For the text-containing cell, return its midpoint in (x, y) coordinate format. 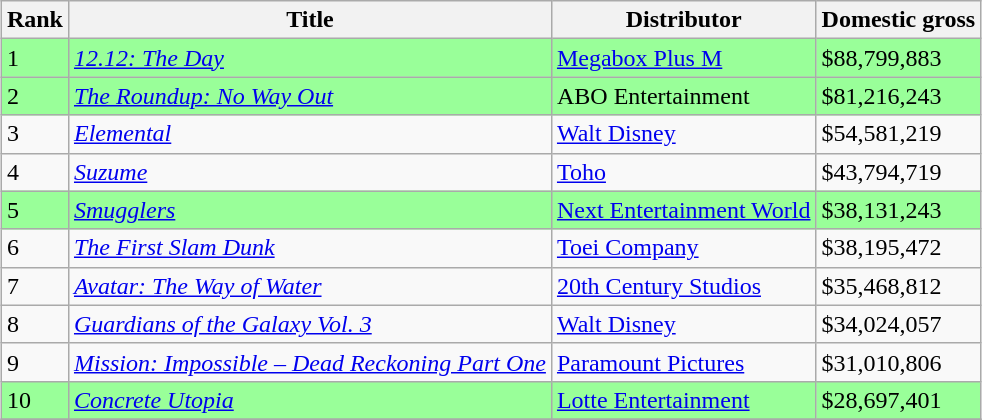
Domestic gross (898, 20)
Guardians of the Galaxy Vol. 3 (310, 324)
The First Slam Dunk (310, 248)
The Roundup: No Way Out (310, 96)
10 (34, 400)
Mission: Impossible – Dead Reckoning Part One (310, 362)
Toei Company (684, 248)
$38,131,243 (898, 210)
2 (34, 96)
Avatar: The Way of Water (310, 286)
8 (34, 324)
5 (34, 210)
ABO Entertainment (684, 96)
$34,024,057 (898, 324)
$31,010,806 (898, 362)
$38,195,472 (898, 248)
Title (310, 20)
$88,799,883 (898, 58)
20th Century Studios (684, 286)
Paramount Pictures (684, 362)
Rank (34, 20)
Megabox Plus M (684, 58)
6 (34, 248)
$54,581,219 (898, 134)
7 (34, 286)
$28,697,401 (898, 400)
1 (34, 58)
$35,468,812 (898, 286)
Next Entertainment World (684, 210)
Distributor (684, 20)
Toho (684, 172)
Lotte Entertainment (684, 400)
Concrete Utopia (310, 400)
$81,216,243 (898, 96)
3 (34, 134)
Suzume (310, 172)
Smugglers (310, 210)
12.12: The Day (310, 58)
$43,794,719 (898, 172)
9 (34, 362)
Elemental (310, 134)
4 (34, 172)
